Return [X, Y] of the center of cell containing provided text 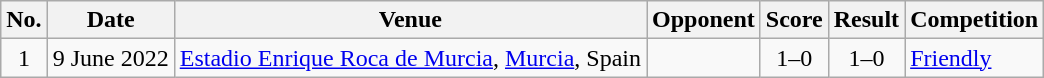
1 [24, 58]
Venue [410, 20]
Result [866, 20]
Score [794, 20]
No. [24, 20]
Friendly [974, 58]
9 June 2022 [110, 58]
Estadio Enrique Roca de Murcia, Murcia, Spain [410, 58]
Opponent [703, 20]
Date [110, 20]
Competition [974, 20]
